Find where the given text appears and provide that cell's center as (x, y) coordinate. 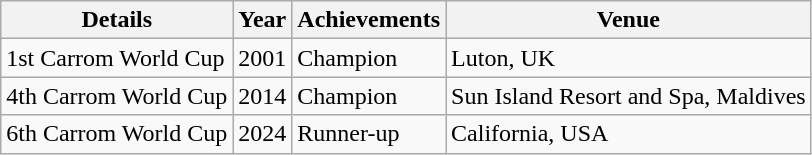
Luton, UK (629, 58)
2024 (262, 134)
Year (262, 20)
Venue (629, 20)
California, USA (629, 134)
Achievements (369, 20)
Details (117, 20)
1st Carrom World Cup (117, 58)
6th Carrom World Cup (117, 134)
2001 (262, 58)
Sun Island Resort and Spa, Maldives (629, 96)
4th Carrom World Cup (117, 96)
Runner-up (369, 134)
2014 (262, 96)
